Identify which cell holds the provided text, then report its [x, y] central coordinate. 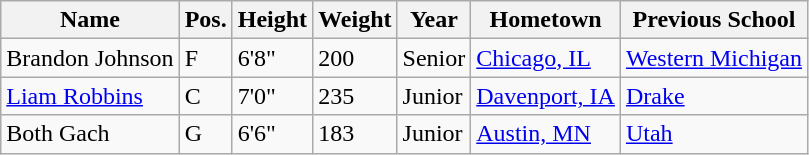
Utah [714, 134]
Austin, MN [546, 134]
Hometown [546, 20]
Weight [355, 20]
C [206, 96]
Name [90, 20]
Western Michigan [714, 58]
Senior [434, 58]
6'6" [272, 134]
7'0" [272, 96]
G [206, 134]
Height [272, 20]
200 [355, 58]
Davenport, IA [546, 96]
F [206, 58]
Brandon Johnson [90, 58]
235 [355, 96]
183 [355, 134]
Drake [714, 96]
Previous School [714, 20]
6'8" [272, 58]
Year [434, 20]
Both Gach [90, 134]
Pos. [206, 20]
Chicago, IL [546, 58]
Liam Robbins [90, 96]
